Extract the [x, y] coordinate from the center of the cell holding the provided text.  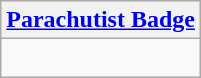
Parachutist Badge [101, 20]
